Scan for the cell matching the given text and deliver its (x, y) coordinate at center. 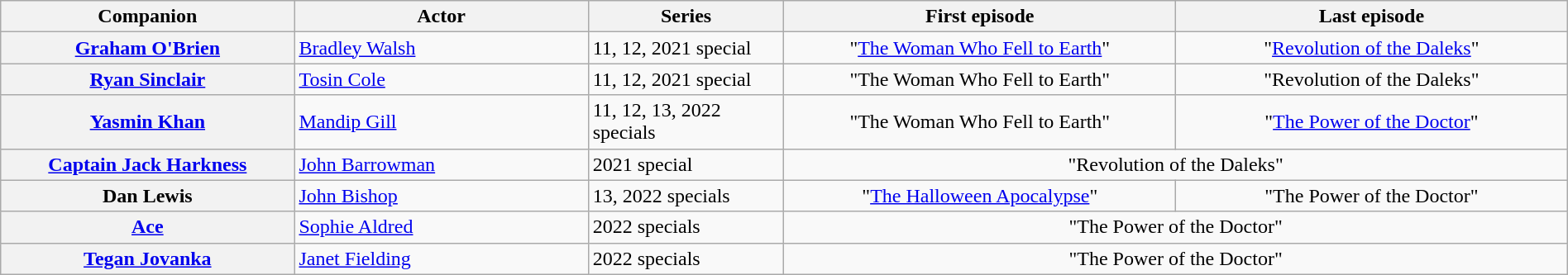
Mandip Gill (442, 122)
"The Halloween Apocalypse" (980, 196)
Captain Jack Harkness (147, 164)
Yasmin Khan (147, 122)
Ace (147, 227)
John Bishop (442, 196)
Bradley Walsh (442, 48)
Tosin Cole (442, 79)
11, 12, 13, 2022 specials (686, 122)
First episode (980, 17)
Ryan Sinclair (147, 79)
Actor (442, 17)
Sophie Aldred (442, 227)
Janet Fielding (442, 258)
Companion (147, 17)
John Barrowman (442, 164)
Series (686, 17)
Last episode (1372, 17)
Graham O'Brien (147, 48)
Dan Lewis (147, 196)
Tegan Jovanka (147, 258)
2021 special (686, 164)
13, 2022 specials (686, 196)
